Output the (X, Y) coordinate of the center of the cell containing the given text.  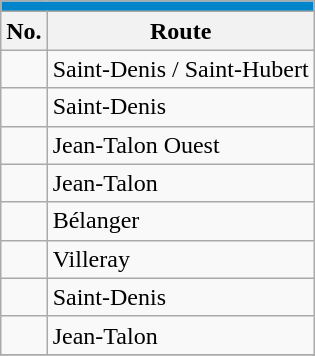
Saint-Denis / Saint-Hubert (180, 69)
Route (180, 31)
Villeray (180, 259)
Jean-Talon Ouest (180, 145)
Bélanger (180, 221)
No. (24, 31)
